Extract the (X, Y) coordinate from the center of the cell holding the provided text.  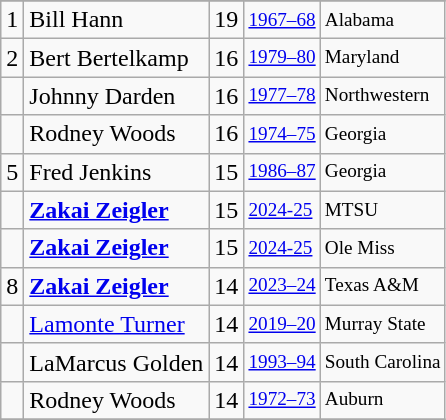
5 (12, 172)
Bill Hann (116, 20)
Auburn (382, 400)
LaMarcus Golden (116, 362)
8 (12, 286)
1986–87 (282, 172)
Lamonte Turner (116, 324)
South Carolina (382, 362)
2023–24 (282, 286)
1 (12, 20)
1974–75 (282, 134)
1979–80 (282, 58)
2 (12, 58)
Northwestern (382, 96)
Ole Miss (382, 248)
1967–68 (282, 20)
Fred Jenkins (116, 172)
Texas A&M (382, 286)
Murray State (382, 324)
1993–94 (282, 362)
MTSU (382, 210)
Alabama (382, 20)
2019–20 (282, 324)
19 (226, 20)
1977–78 (282, 96)
Bert Bertelkamp (116, 58)
Johnny Darden (116, 96)
Maryland (382, 58)
1972–73 (282, 400)
